Extract the [X, Y] coordinate from the center of the cell holding the provided text.  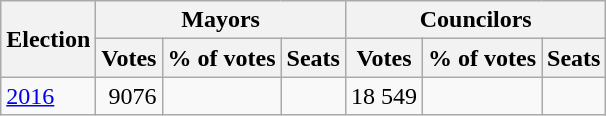
2016 [48, 96]
Mayors [221, 20]
18 549 [384, 96]
Election [48, 39]
9076 [129, 96]
Councilors [476, 20]
